Extract the (X, Y) coordinate from the center of the cell holding the provided text.  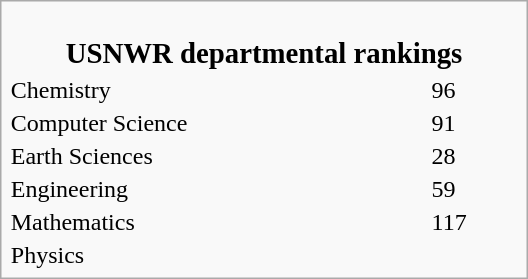
Computer Science (218, 123)
Earth Sciences (218, 156)
Chemistry (218, 90)
28 (474, 156)
59 (474, 189)
96 (474, 90)
117 (474, 222)
Engineering (218, 189)
USNWR departmental rankings (264, 40)
Mathematics (218, 222)
91 (474, 123)
Physics (218, 255)
